From the cell containing the given text, extract its center point as [X, Y] coordinate. 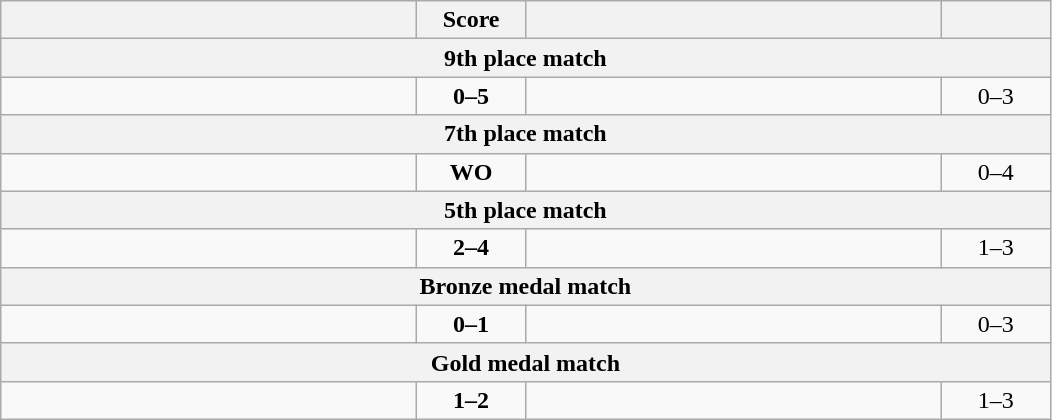
9th place match [526, 58]
0–1 [472, 324]
1–2 [472, 400]
Gold medal match [526, 362]
7th place match [526, 134]
0–4 [996, 172]
0–5 [472, 96]
Score [472, 20]
5th place match [526, 210]
2–4 [472, 248]
WO [472, 172]
Bronze medal match [526, 286]
